Determine the [X, Y] coordinate at the center of the cell enclosing the given text.  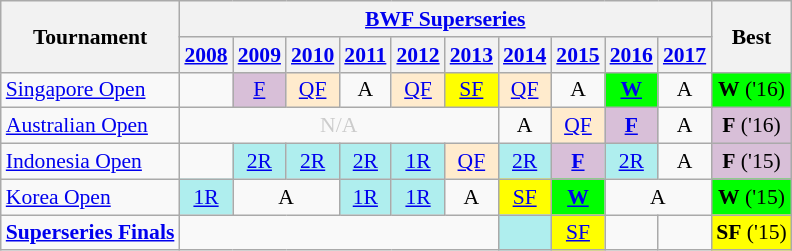
N/A [338, 126]
W ('15) [752, 197]
Australian Open [90, 126]
2012 [418, 55]
2010 [312, 55]
Best [752, 36]
W ('16) [752, 90]
Indonesia Open [90, 162]
2015 [578, 55]
F ('16) [752, 126]
BWF Superseries [445, 19]
2016 [632, 55]
Tournament [90, 36]
SF ('15) [752, 233]
2008 [206, 55]
Korea Open [90, 197]
2017 [684, 55]
2014 [524, 55]
2011 [365, 55]
2009 [260, 55]
Singapore Open [90, 90]
F ('15) [752, 162]
Superseries Finals [90, 233]
2013 [472, 55]
